Find where the given text appears and provide that cell's center as (X, Y) coordinate. 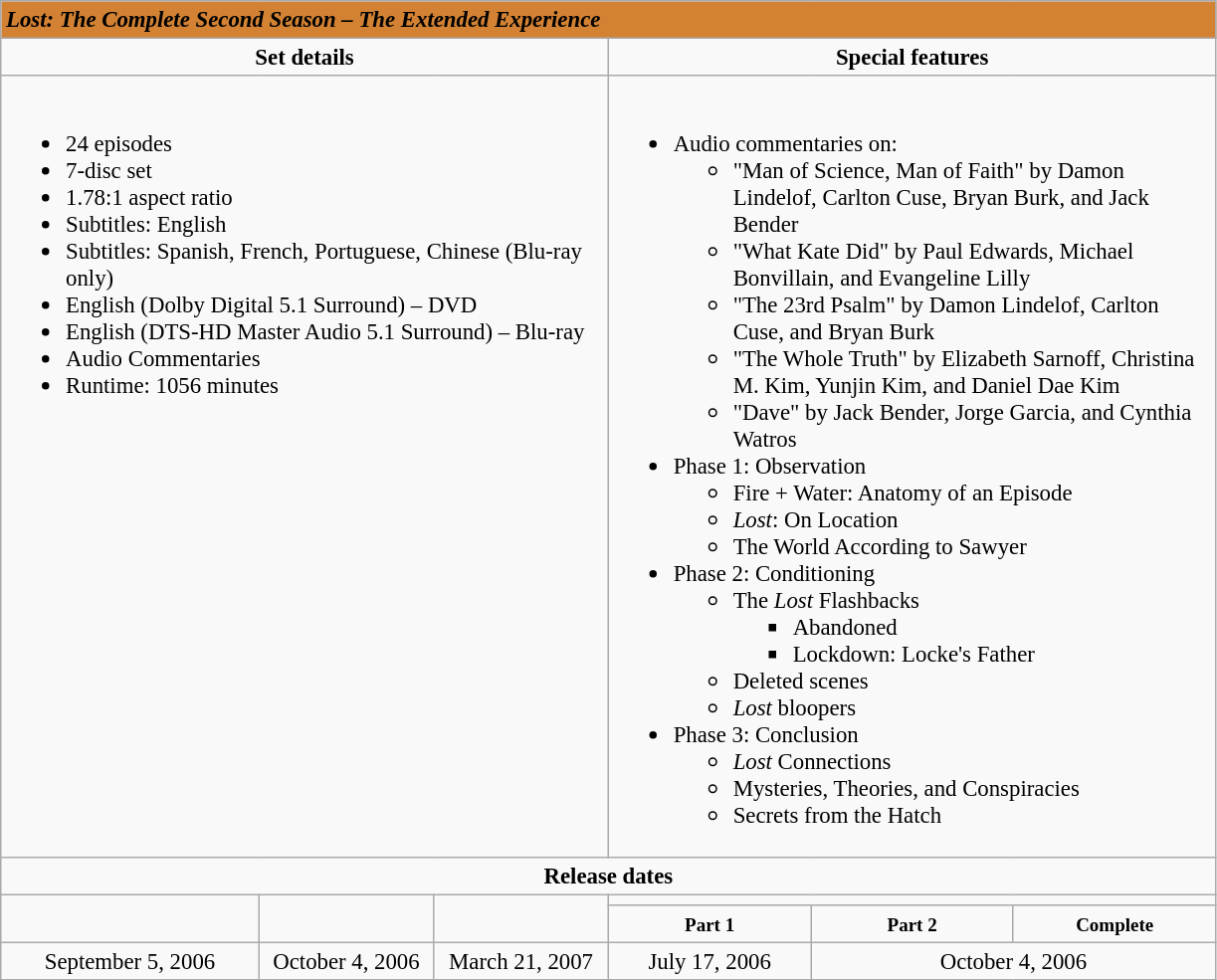
Release dates (609, 876)
Lost: The Complete Second Season – The Extended Experience (609, 20)
Part 1 (710, 923)
July 17, 2006 (710, 961)
Set details (304, 58)
September 5, 2006 (129, 961)
Complete (1115, 923)
March 21, 2007 (521, 961)
Special features (912, 58)
Part 2 (913, 923)
